From the cell containing the given text, extract its center point as [x, y] coordinate. 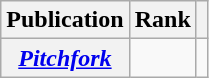
Pitchfork [65, 58]
Publication [65, 20]
Rank [162, 20]
